Search for the cell housing the specified text and yield its (X, Y) center coordinate. 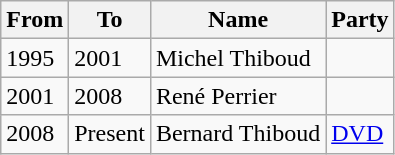
René Perrier (238, 96)
From (35, 20)
DVD (360, 134)
Bernard Thiboud (238, 134)
To (110, 20)
Name (238, 20)
Party (360, 20)
Present (110, 134)
1995 (35, 58)
Michel Thiboud (238, 58)
